Locate the cell with the specified text and output its [x, y] center coordinate. 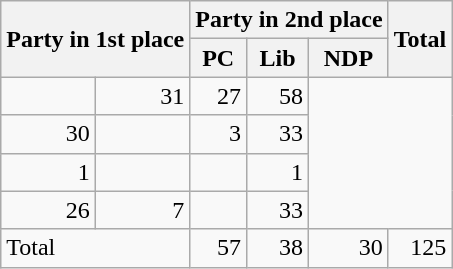
38 [278, 248]
PC [218, 58]
58 [278, 96]
31 [142, 96]
NDP [349, 58]
7 [142, 210]
27 [218, 96]
Party in 1st place [96, 39]
Party in 2nd place [289, 20]
57 [218, 248]
125 [420, 248]
Lib [278, 58]
3 [218, 134]
26 [48, 210]
